Detect which cell encompasses the target text, then output its (x, y) center coordinate. 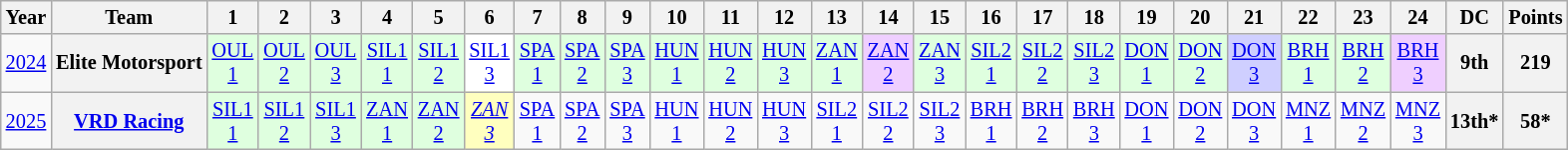
19 (1147, 17)
4 (387, 17)
Team (129, 17)
Year (26, 17)
VRD Racing (129, 121)
MNZ2 (1363, 121)
58* (1535, 121)
24 (1418, 17)
23 (1363, 17)
11 (730, 17)
MNZ1 (1309, 121)
10 (677, 17)
OUL2 (284, 63)
21 (1254, 17)
13th* (1474, 121)
Elite Motorsport (129, 63)
219 (1535, 63)
17 (1042, 17)
9th (1474, 63)
OUL1 (233, 63)
13 (837, 17)
DC (1474, 17)
6 (489, 17)
2024 (26, 63)
20 (1200, 17)
16 (991, 17)
Points (1535, 17)
9 (626, 17)
OUL3 (336, 63)
14 (889, 17)
5 (439, 17)
12 (784, 17)
MNZ3 (1418, 121)
7 (537, 17)
2 (284, 17)
22 (1309, 17)
8 (583, 17)
3 (336, 17)
18 (1094, 17)
1 (233, 17)
15 (940, 17)
2025 (26, 121)
